Detect which cell encompasses the target text, then output its [x, y] center coordinate. 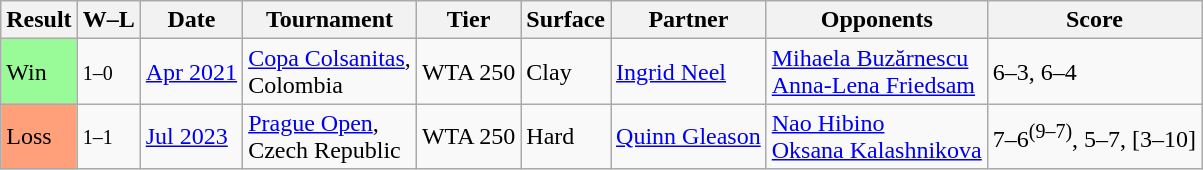
Score [1094, 20]
Prague Open, Czech Republic [330, 136]
Apr 2021 [191, 72]
Mihaela Buzărnescu Anna-Lena Friedsam [876, 72]
Result [39, 20]
Tournament [330, 20]
Nao Hibino Oksana Kalashnikova [876, 136]
Tier [468, 20]
Ingrid Neel [689, 72]
W–L [108, 20]
Jul 2023 [191, 136]
Opponents [876, 20]
Loss [39, 136]
Clay [566, 72]
Hard [566, 136]
Quinn Gleason [689, 136]
Date [191, 20]
Partner [689, 20]
Win [39, 72]
Copa Colsanitas, Colombia [330, 72]
7–6(9–7), 5–7, [3–10] [1094, 136]
1–0 [108, 72]
1–1 [108, 136]
Surface [566, 20]
6–3, 6–4 [1094, 72]
